Find where the given text appears and provide that cell's center as [X, Y] coordinate. 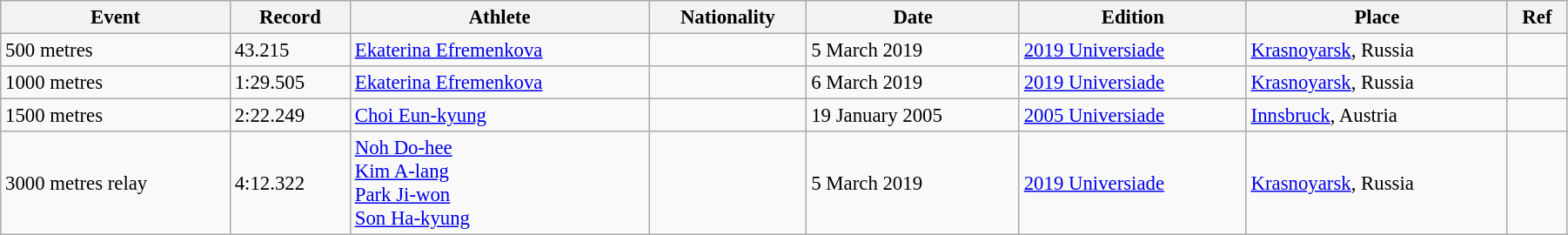
Place [1377, 17]
2005 Universiade [1133, 116]
500 metres [116, 50]
Ref [1537, 17]
19 January 2005 [913, 116]
4:12.322 [290, 183]
Innsbruck, Austria [1377, 116]
Date [913, 17]
1500 metres [116, 116]
Record [290, 17]
3000 metres relay [116, 183]
Event [116, 17]
Choi Eun-kyung [499, 116]
1:29.505 [290, 83]
1000 metres [116, 83]
43.215 [290, 50]
Edition [1133, 17]
2:22.249 [290, 116]
Nationality [727, 17]
6 March 2019 [913, 83]
Athlete [499, 17]
Noh Do-heeKim A-langPark Ji-wonSon Ha-kyung [499, 183]
